Determine the (X, Y) coordinate at the center of the cell enclosing the given text.  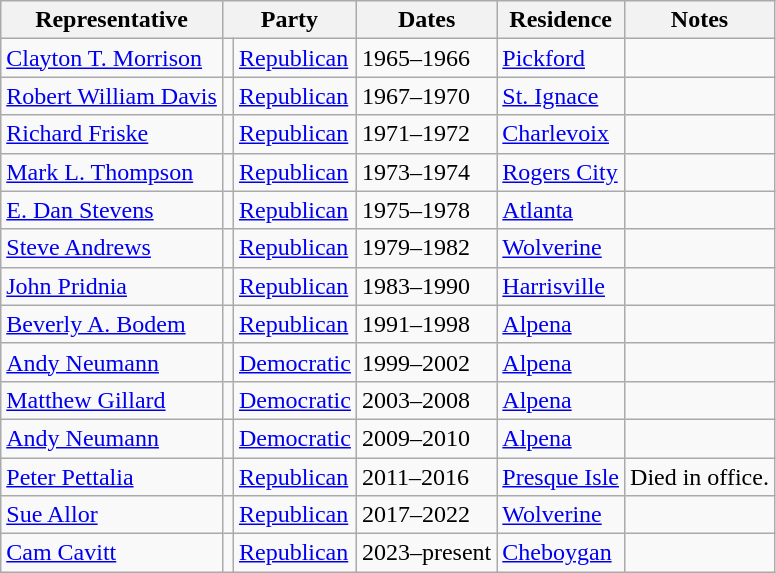
2017–2022 (426, 515)
Harrisville (561, 286)
John Pridnia (112, 286)
Representative (112, 20)
Sue Allor (112, 515)
1999–2002 (426, 362)
Peter Pettalia (112, 477)
Rogers City (561, 172)
Died in office. (700, 477)
1967–1970 (426, 96)
1975–1978 (426, 210)
Beverly A. Bodem (112, 324)
1991–1998 (426, 324)
Pickford (561, 58)
Clayton T. Morrison (112, 58)
2011–2016 (426, 477)
St. Ignace (561, 96)
Dates (426, 20)
Cheboygan (561, 553)
Mark L. Thompson (112, 172)
Matthew Gillard (112, 400)
Cam Cavitt (112, 553)
Atlanta (561, 210)
1983–1990 (426, 286)
2023–present (426, 553)
1971–1972 (426, 134)
Steve Andrews (112, 248)
2003–2008 (426, 400)
Notes (700, 20)
Richard Friske (112, 134)
E. Dan Stevens (112, 210)
1979–1982 (426, 248)
Party (289, 20)
2009–2010 (426, 438)
Charlevoix (561, 134)
1965–1966 (426, 58)
Residence (561, 20)
Robert William Davis (112, 96)
1973–1974 (426, 172)
Presque Isle (561, 477)
